Identify which cell holds the provided text, then report its (x, y) central coordinate. 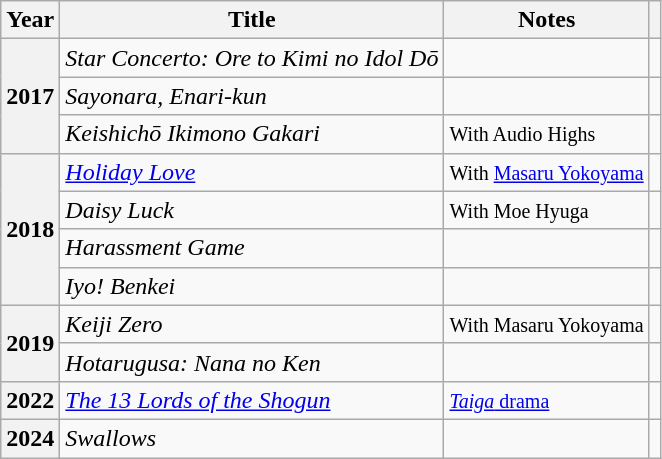
The 13 Lords of the Shogun (252, 400)
Keiji Zero (252, 324)
With Audio Highs (546, 134)
Keishichō Ikimono Gakari (252, 134)
With Moe Hyuga (546, 210)
Taiga drama (546, 400)
Sayonara, Enari-kun (252, 96)
2017 (30, 96)
Iyo! Benkei (252, 286)
Notes (546, 20)
Swallows (252, 438)
Star Concerto: Ore to Kimi no Idol Dō (252, 58)
Harassment Game (252, 248)
Hotarugusa: Nana no Ken (252, 362)
2024 (30, 438)
Year (30, 20)
2018 (30, 229)
Holiday Love (252, 172)
2019 (30, 343)
Daisy Luck (252, 210)
2022 (30, 400)
Title (252, 20)
